Capture the cell that displays the provided text and extract its [X, Y] central coordinate. 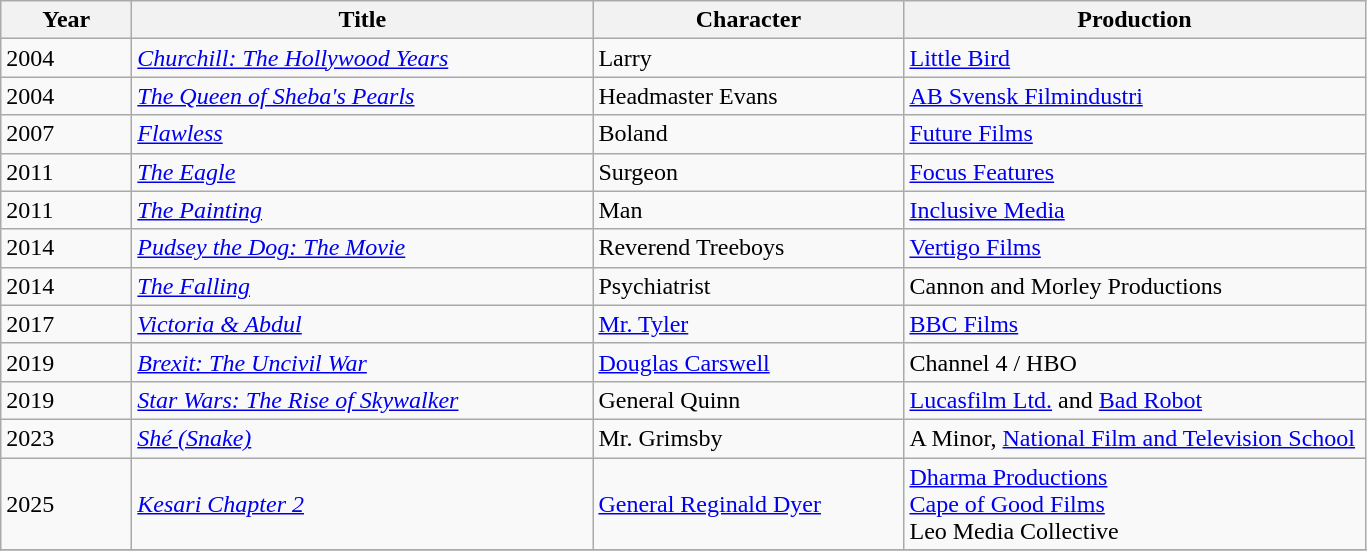
Psychiatrist [748, 286]
2007 [66, 134]
Churchill: The Hollywood Years [362, 58]
BBC Films [1134, 324]
Little Bird [1134, 58]
Surgeon [748, 172]
Flawless [362, 134]
AB Svensk Filmindustri [1134, 96]
2017 [66, 324]
The Falling [362, 286]
2025 [66, 504]
Larry [748, 58]
Channel 4 / HBO [1134, 362]
Brexit: The Uncivil War [362, 362]
2023 [66, 438]
Title [362, 20]
Victoria & Abdul [362, 324]
Vertigo Films [1134, 248]
Man [748, 210]
Character [748, 20]
Pudsey the Dog: The Movie [362, 248]
Headmaster Evans [748, 96]
The Queen of Sheba's Pearls [362, 96]
The Eagle [362, 172]
Reverend Treeboys [748, 248]
General Quinn [748, 400]
Lucasfilm Ltd. and Bad Robot [1134, 400]
Mr. Grimsby [748, 438]
Dharma ProductionsCape of Good FilmsLeo Media Collective [1134, 504]
Boland [748, 134]
Year [66, 20]
The Painting [362, 210]
A Minor, National Film and Television School [1134, 438]
Future Films [1134, 134]
Star Wars: The Rise of Skywalker [362, 400]
Douglas Carswell [748, 362]
Focus Features [1134, 172]
General Reginald Dyer [748, 504]
Mr. Tyler [748, 324]
Shé (Snake) [362, 438]
Inclusive Media [1134, 210]
Cannon and Morley Productions [1134, 286]
Kesari Chapter 2 [362, 504]
Production [1134, 20]
